For the text-containing cell, return its midpoint in [X, Y] coordinate format. 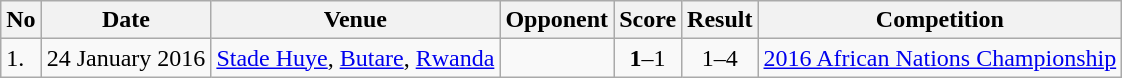
Result [720, 20]
Stade Huye, Butare, Rwanda [356, 58]
1–1 [648, 58]
1–4 [720, 58]
Score [648, 20]
Venue [356, 20]
No [21, 20]
Date [126, 20]
Competition [940, 20]
1. [21, 58]
24 January 2016 [126, 58]
2016 African Nations Championship [940, 58]
Opponent [557, 20]
